Find where the given text appears and provide that cell's center as [x, y] coordinate. 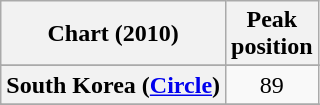
Peakposition [272, 34]
89 [272, 85]
South Korea (Circle) [114, 85]
Chart (2010) [114, 34]
